Pinpoint the cell where the given text exists, returning its (X, Y) midpoint coordinate. 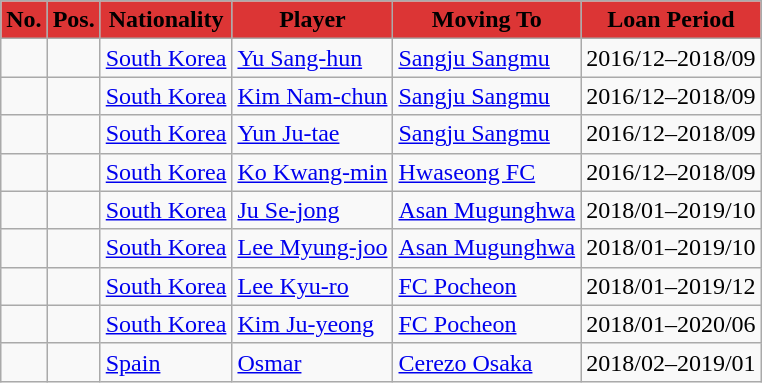
Hwaseong FC (487, 172)
Lee Kyu-ro (312, 286)
Ko Kwang-min (312, 172)
No. (24, 20)
Nationality (166, 20)
2018/01–2020/06 (671, 324)
Osmar (312, 362)
Ju Se-jong (312, 210)
Lee Myung-joo (312, 248)
Moving To (487, 20)
Pos. (74, 20)
Kim Nam-chun (312, 96)
Yu Sang-hun (312, 58)
Player (312, 20)
2018/01–2019/12 (671, 286)
Spain (166, 362)
Loan Period (671, 20)
Kim Ju-yeong (312, 324)
Yun Ju-tae (312, 134)
Cerezo Osaka (487, 362)
2018/02–2019/01 (671, 362)
